Output the (x, y) coordinate of the center of the cell containing the given text.  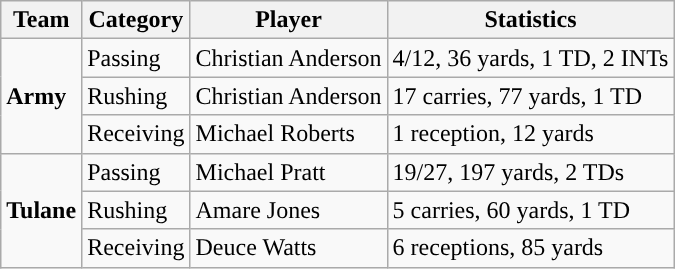
6 receptions, 85 yards (530, 248)
4/12, 36 yards, 1 TD, 2 INTs (530, 58)
Category (136, 20)
Tulane (42, 210)
Amare Jones (288, 210)
Statistics (530, 20)
Deuce Watts (288, 248)
Michael Roberts (288, 134)
Player (288, 20)
Team (42, 20)
17 carries, 77 yards, 1 TD (530, 96)
Michael Pratt (288, 172)
5 carries, 60 yards, 1 TD (530, 210)
Army (42, 96)
1 reception, 12 yards (530, 134)
19/27, 197 yards, 2 TDs (530, 172)
